Determine the [X, Y] coordinate at the center of the cell enclosing the given text.  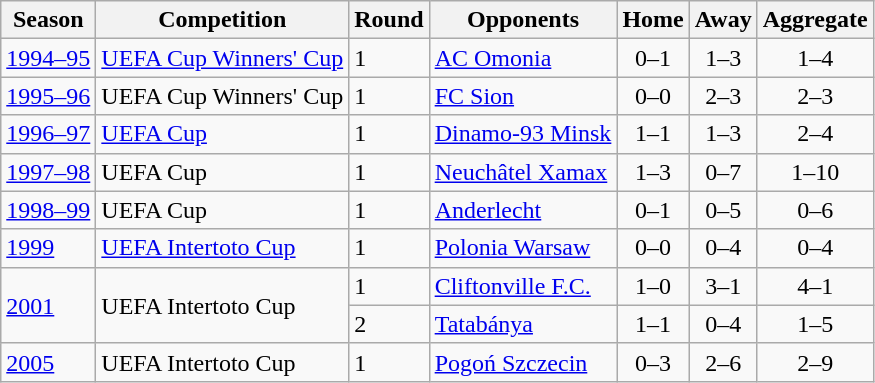
4–1 [815, 286]
1998–99 [48, 210]
2–6 [723, 362]
2001 [48, 305]
3–1 [723, 286]
Season [48, 20]
2005 [48, 362]
Cliftonville F.C. [523, 286]
0–3 [653, 362]
Home [653, 20]
0–6 [815, 210]
2–4 [815, 134]
1–5 [815, 324]
FC Sion [523, 96]
0–7 [723, 172]
1996–97 [48, 134]
2–9 [815, 362]
Polonia Warsaw [523, 248]
1999 [48, 248]
Aggregate [815, 20]
2 [389, 324]
1–4 [815, 58]
Opponents [523, 20]
Anderlecht [523, 210]
AC Omonia [523, 58]
1995–96 [48, 96]
Round [389, 20]
Away [723, 20]
1997–98 [48, 172]
Pogoń Szczecin [523, 362]
0–5 [723, 210]
Tatabánya [523, 324]
1–10 [815, 172]
Dinamo-93 Minsk [523, 134]
Competition [222, 20]
1–0 [653, 286]
1994–95 [48, 58]
Neuchâtel Xamax [523, 172]
